Provide the [X, Y] coordinate of the cell's center where the given text is located.  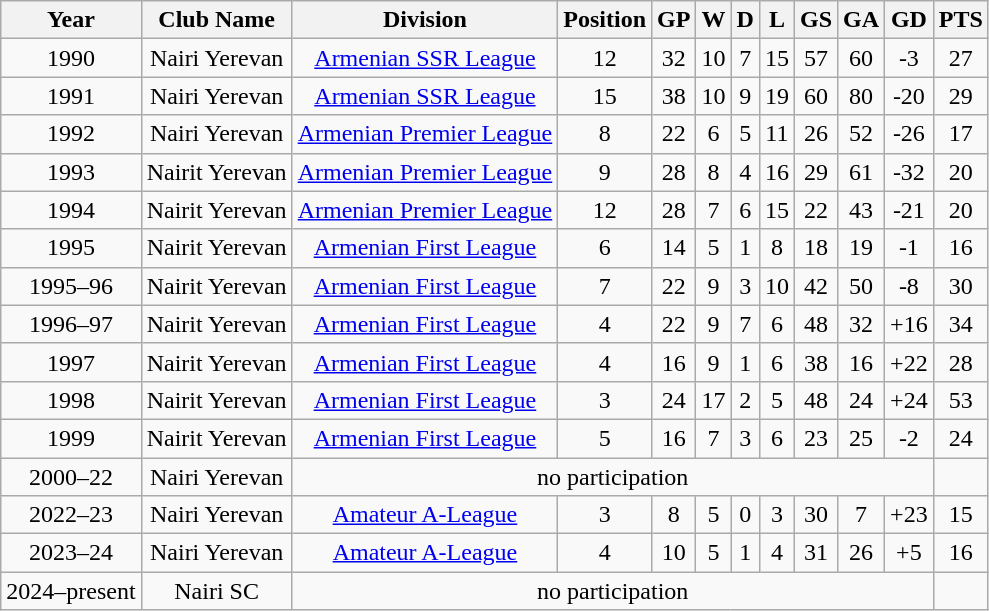
11 [776, 134]
+22 [910, 362]
+16 [910, 324]
1998 [71, 400]
PTS [960, 20]
42 [816, 286]
Nairi SC [216, 591]
1993 [71, 172]
Club Name [216, 20]
+23 [910, 515]
Year [71, 20]
2000–22 [71, 477]
61 [862, 172]
1997 [71, 362]
25 [862, 438]
0 [745, 515]
34 [960, 324]
1999 [71, 438]
-26 [910, 134]
2023–24 [71, 553]
D [745, 20]
-32 [910, 172]
L [776, 20]
43 [862, 210]
-3 [910, 58]
80 [862, 96]
23 [816, 438]
57 [816, 58]
-1 [910, 248]
+5 [910, 553]
27 [960, 58]
50 [862, 286]
GD [910, 20]
GS [816, 20]
GP [674, 20]
1990 [71, 58]
1996–97 [71, 324]
-8 [910, 286]
-2 [910, 438]
1995–96 [71, 286]
1995 [71, 248]
GA [862, 20]
31 [816, 553]
2 [745, 400]
W [714, 20]
-21 [910, 210]
2022–23 [71, 515]
1991 [71, 96]
52 [862, 134]
1992 [71, 134]
2024–present [71, 591]
18 [816, 248]
+24 [910, 400]
Position [605, 20]
53 [960, 400]
Division [425, 20]
14 [674, 248]
-20 [910, 96]
1994 [71, 210]
